Determine the [x, y] coordinate at the center of the cell enclosing the given text.  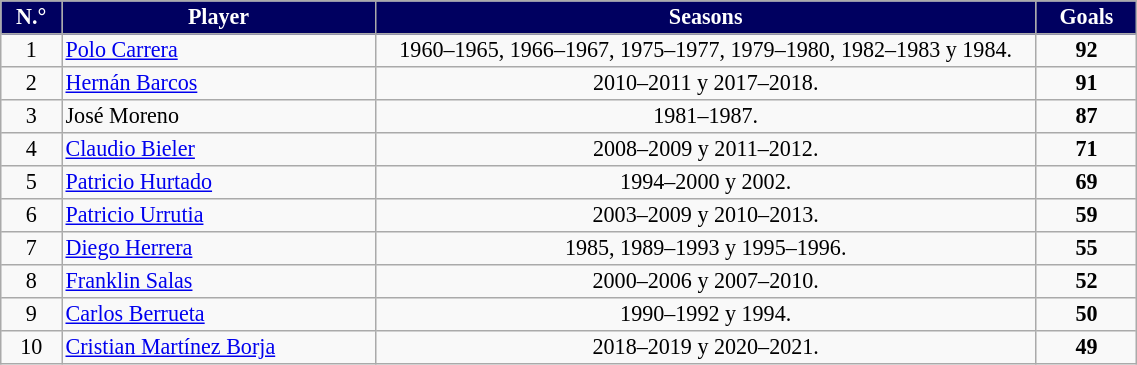
Seasons [706, 18]
1990–1992 y 1994. [706, 314]
50 [1086, 314]
2003–2009 y 2010–2013. [706, 216]
1 [32, 50]
55 [1086, 248]
7 [32, 248]
Goals [1086, 18]
2 [32, 84]
N.° [32, 18]
8 [32, 282]
Diego Herrera [219, 248]
Franklin Salas [219, 282]
1994–2000 y 2002. [706, 182]
6 [32, 216]
1985, 1989–1993 y 1995–1996. [706, 248]
4 [32, 150]
Patricio Hurtado [219, 182]
Patricio Urrutia [219, 216]
Player [219, 18]
Hernán Barcos [219, 84]
2000–2006 y 2007–2010. [706, 282]
59 [1086, 216]
2010–2011 y 2017–2018. [706, 84]
2018–2019 y 2020–2021. [706, 348]
Carlos Berrueta [219, 314]
5 [32, 182]
Claudio Bieler [219, 150]
1960–1965, 1966–1967, 1975–1977, 1979–1980, 1982–1983 y 1984. [706, 50]
91 [1086, 84]
Cristian Martínez Borja [219, 348]
9 [32, 314]
José Moreno [219, 116]
49 [1086, 348]
71 [1086, 150]
69 [1086, 182]
92 [1086, 50]
2008–2009 y 2011–2012. [706, 150]
1981–1987. [706, 116]
52 [1086, 282]
10 [32, 348]
Polo Carrera [219, 50]
3 [32, 116]
87 [1086, 116]
